Pinpoint the cell where the given text exists, returning its [x, y] midpoint coordinate. 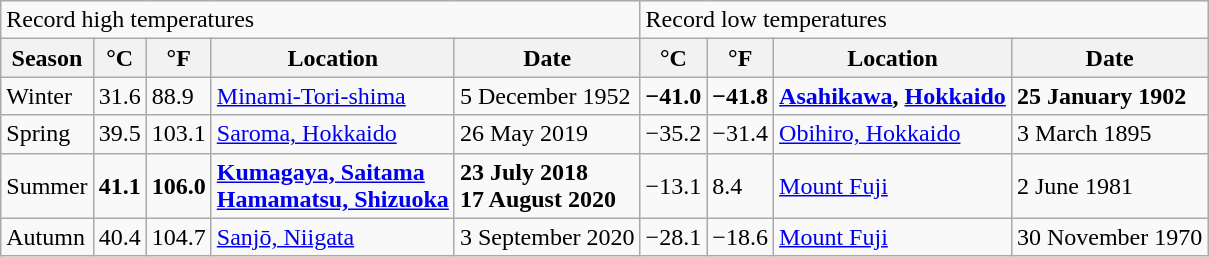
−28.1 [674, 237]
41.1 [120, 186]
Summer [47, 186]
25 January 1902 [1109, 96]
Winter [47, 96]
106.0 [178, 186]
88.9 [178, 96]
Asahikawa, Hokkaido [893, 96]
104.7 [178, 237]
Season [47, 58]
Sanjō, Niigata [332, 237]
2 June 1981 [1109, 186]
103.1 [178, 134]
3 September 2020 [547, 237]
−35.2 [674, 134]
−31.4 [740, 134]
3 March 1895 [1109, 134]
Record low temperatures [924, 20]
−41.0 [674, 96]
Minami-Tori-shima [332, 96]
Kumagaya, SaitamaHamamatsu, Shizuoka [332, 186]
−13.1 [674, 186]
40.4 [120, 237]
Spring [47, 134]
−18.6 [740, 237]
Obihiro, Hokkaido [893, 134]
−41.8 [740, 96]
26 May 2019 [547, 134]
39.5 [120, 134]
Record high temperatures [320, 20]
5 December 1952 [547, 96]
30 November 1970 [1109, 237]
23 July 201817 August 2020 [547, 186]
Saroma, Hokkaido [332, 134]
8.4 [740, 186]
Autumn [47, 237]
31.6 [120, 96]
